Find where the given text appears and provide that cell's center as [x, y] coordinate. 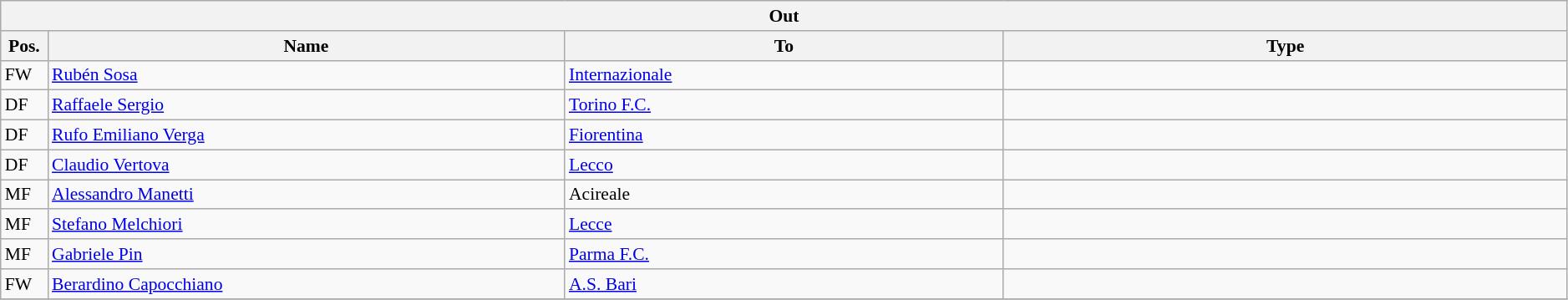
Claudio Vertova [306, 165]
Torino F.C. [784, 105]
To [784, 46]
Internazionale [784, 75]
Lecco [784, 165]
Alessandro Manetti [306, 195]
Acireale [784, 195]
Rufo Emiliano Verga [306, 135]
Stefano Melchiori [306, 225]
Berardino Capocchiano [306, 284]
Type [1285, 46]
A.S. Bari [784, 284]
Lecce [784, 225]
Parma F.C. [784, 254]
Fiorentina [784, 135]
Rubén Sosa [306, 75]
Name [306, 46]
Pos. [24, 46]
Raffaele Sergio [306, 105]
Out [784, 16]
Gabriele Pin [306, 254]
